Detect which cell encompasses the target text, then output its [X, Y] center coordinate. 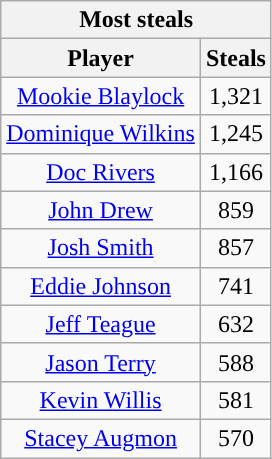
John Drew [101, 210]
Stacey Augmon [101, 438]
Most steals [136, 20]
570 [236, 438]
Dominique Wilkins [101, 134]
1,321 [236, 96]
Player [101, 58]
Steals [236, 58]
Eddie Johnson [101, 286]
741 [236, 286]
857 [236, 248]
1,166 [236, 172]
581 [236, 400]
Mookie Blaylock [101, 96]
1,245 [236, 134]
Josh Smith [101, 248]
Kevin Willis [101, 400]
Jason Terry [101, 362]
Jeff Teague [101, 324]
859 [236, 210]
588 [236, 362]
632 [236, 324]
Doc Rivers [101, 172]
